For the text-containing cell, return its midpoint in [x, y] coordinate format. 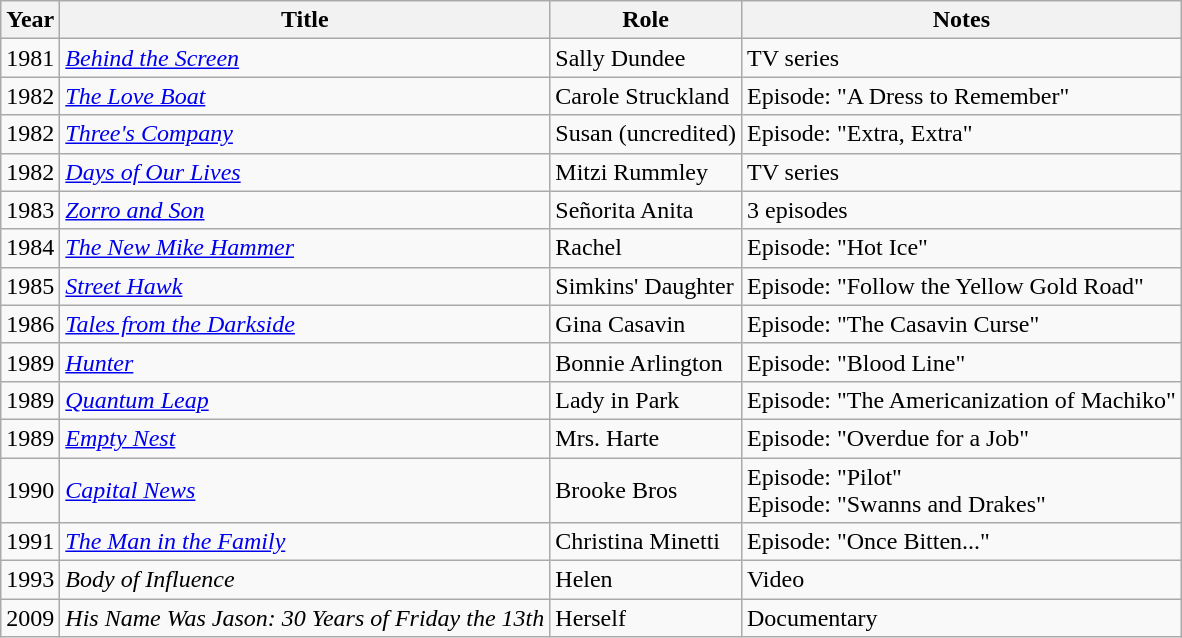
Episode: "Once Bitten..." [961, 542]
Helen [646, 580]
Señorita Anita [646, 210]
Herself [646, 618]
The New Mike Hammer [305, 248]
Gina Casavin [646, 324]
Capital News [305, 490]
1985 [30, 286]
Susan (uncredited) [646, 134]
Role [646, 20]
Lady in Park [646, 400]
Documentary [961, 618]
His Name Was Jason: 30 Years of Friday the 13th [305, 618]
Tales from the Darkside [305, 324]
Video [961, 580]
Christina Minetti [646, 542]
Simkins' Daughter [646, 286]
Sally Dundee [646, 58]
Episode: "Hot Ice" [961, 248]
Notes [961, 20]
3 episodes [961, 210]
1984 [30, 248]
Episode: "The Americanization of Machiko" [961, 400]
The Man in the Family [305, 542]
Episode: "Extra, Extra" [961, 134]
Mitzi Rummley [646, 172]
1991 [30, 542]
Episode: "The Casavin Curse" [961, 324]
Behind the Screen [305, 58]
Empty Nest [305, 438]
1981 [30, 58]
Zorro and Son [305, 210]
Carole Struckland [646, 96]
Quantum Leap [305, 400]
Three's Company [305, 134]
The Love Boat [305, 96]
Title [305, 20]
Mrs. Harte [646, 438]
1986 [30, 324]
1993 [30, 580]
Episode: "Follow the Yellow Gold Road" [961, 286]
Brooke Bros [646, 490]
Rachel [646, 248]
Hunter [305, 362]
Street Hawk [305, 286]
Bonnie Arlington [646, 362]
1983 [30, 210]
Year [30, 20]
Body of Influence [305, 580]
Episode: "A Dress to Remember" [961, 96]
Episode: "Pilot"Episode: "Swanns and Drakes" [961, 490]
Episode: "Overdue for a Job" [961, 438]
Days of Our Lives [305, 172]
Episode: "Blood Line" [961, 362]
2009 [30, 618]
1990 [30, 490]
